From the cell containing the given text, extract its center point as (X, Y) coordinate. 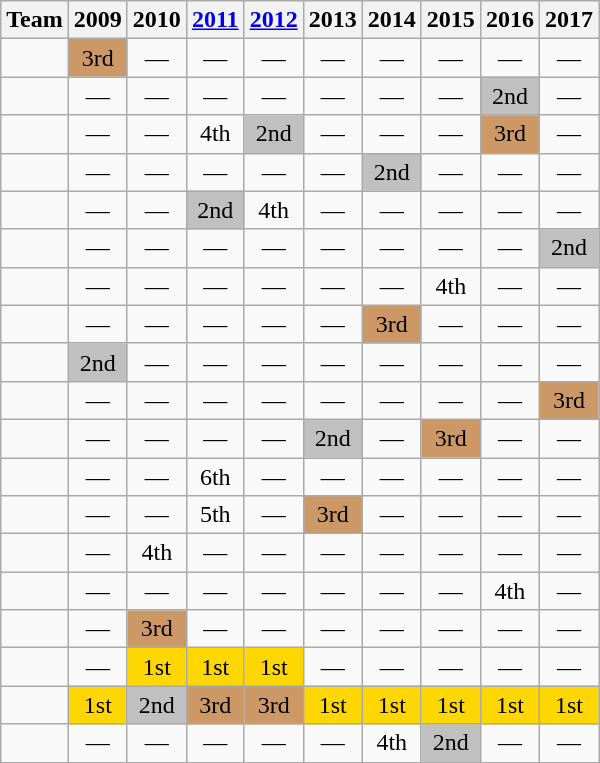
2014 (392, 20)
6th (215, 477)
2017 (568, 20)
Team (35, 20)
2011 (215, 20)
2012 (274, 20)
2016 (510, 20)
2010 (156, 20)
2013 (332, 20)
2015 (450, 20)
2009 (98, 20)
5th (215, 515)
